Extract the [x, y] coordinate from the center of the cell holding the provided text.  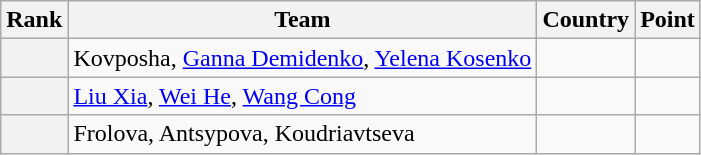
Point [668, 20]
Frolova, Antsypova, Koudriavtseva [302, 134]
Rank [34, 20]
Team [302, 20]
Country [586, 20]
Liu Xia, Wei He, Wang Cong [302, 96]
Kovposha, Ganna Demidenko, Yelena Kosenko [302, 58]
